Find where the given text appears and provide that cell's center as (x, y) coordinate. 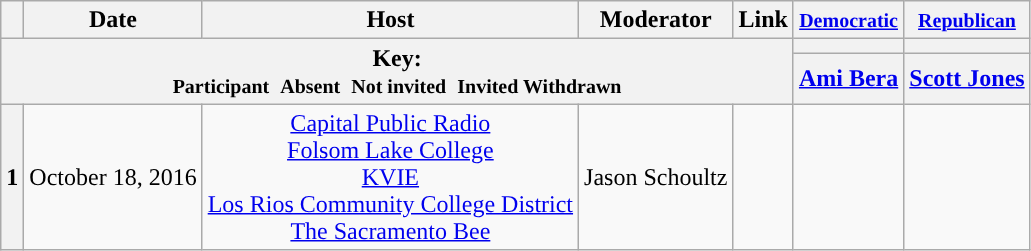
Date (113, 20)
Capital Public RadioFolsom Lake CollegeKVIELos Rios Community College DistrictThe Sacramento Bee (390, 177)
Key: Participant Absent Not invited Invited Withdrawn (398, 72)
Scott Jones (967, 78)
Link (763, 20)
Republican (967, 20)
October 18, 2016 (113, 177)
Democratic (848, 20)
Host (390, 20)
1 (12, 177)
Jason Schoultz (656, 177)
Ami Bera (848, 78)
Moderator (656, 20)
